Capture the cell that displays the provided text and extract its (X, Y) central coordinate. 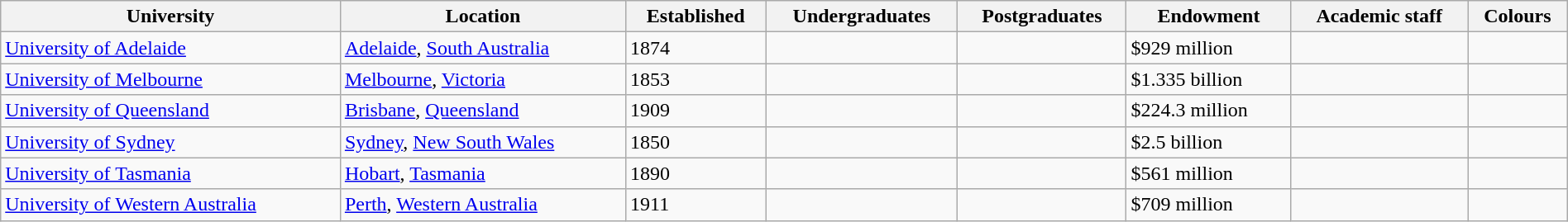
Undergraduates (862, 17)
Melbourne, Victoria (483, 79)
Established (696, 17)
Sydney, New South Wales (483, 142)
University of Western Australia (170, 205)
University of Sydney (170, 142)
University of Adelaide (170, 48)
$224.3 million (1209, 111)
Endowment (1209, 17)
University of Tasmania (170, 173)
1890 (696, 173)
$2.5 billion (1209, 142)
Hobart, Tasmania (483, 173)
1850 (696, 142)
Location (483, 17)
$1.335 billion (1209, 79)
$561 million (1209, 173)
University of Queensland (170, 111)
Adelaide, South Australia (483, 48)
Academic staff (1379, 17)
$929 million (1209, 48)
University (170, 17)
1909 (696, 111)
1853 (696, 79)
University of Melbourne (170, 79)
1874 (696, 48)
$709 million (1209, 205)
Brisbane, Queensland (483, 111)
1911 (696, 205)
Postgraduates (1042, 17)
Colours (1518, 17)
Perth, Western Australia (483, 205)
